Extract the [X, Y] coordinate from the center of the cell holding the provided text.  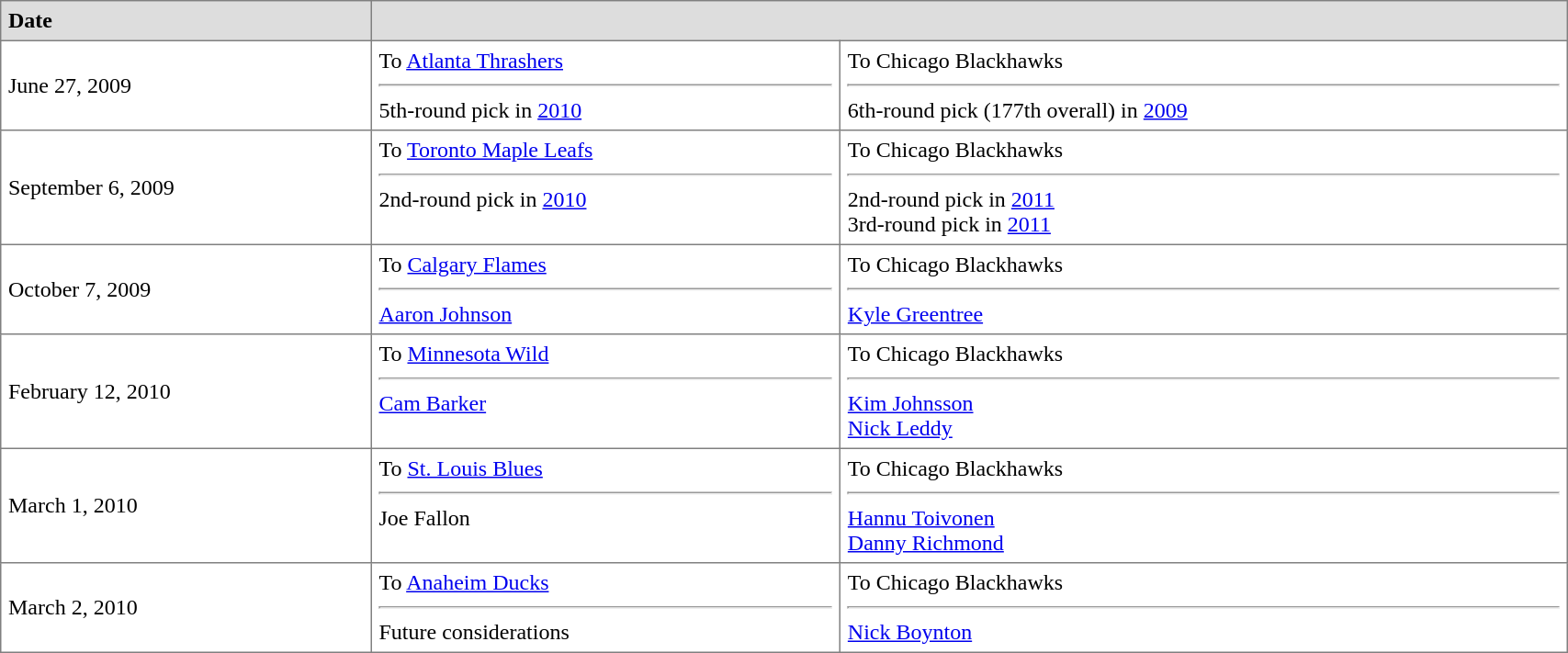
March 2, 2010 [186, 608]
February 12, 2010 [186, 391]
To Chicago Blackhawks 2nd-round pick in 2011 3rd-round pick in 2011 [1203, 187]
To Calgary Flames Aaron Johnson [605, 289]
March 1, 2010 [186, 505]
To Chicago Blackhawks Kim JohnssonNick Leddy [1203, 391]
To Chicago Blackhawks 6th-round pick (177th overall) in 2009 [1203, 85]
September 6, 2009 [186, 187]
To Chicago Blackhawks Kyle Greentree [1203, 289]
June 27, 2009 [186, 85]
To Atlanta Thrashers 5th-round pick in 2010 [605, 85]
To Chicago Blackhawks Nick Boynton [1203, 608]
To Chicago Blackhawks Hannu ToivonenDanny Richmond [1203, 505]
To Minnesota Wild Cam Barker [605, 391]
To St. Louis Blues Joe Fallon [605, 505]
To Toronto Maple Leafs 2nd-round pick in 2010 [605, 187]
Date [186, 21]
To Anaheim Ducks Future considerations [605, 608]
October 7, 2009 [186, 289]
